From the cell containing the given text, extract its center point as (x, y) coordinate. 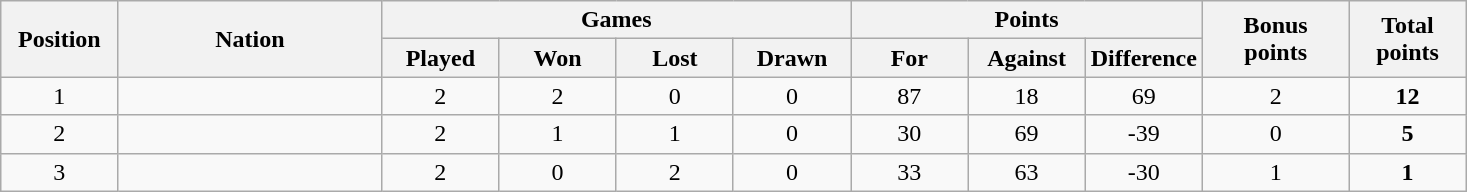
5 (1408, 134)
3 (60, 172)
30 (910, 134)
Played (440, 58)
18 (1026, 96)
Totalpoints (1408, 39)
Against (1026, 58)
For (910, 58)
Games (616, 20)
Points (1027, 20)
Drawn (792, 58)
12 (1408, 96)
-39 (1144, 134)
Bonuspoints (1276, 39)
33 (910, 172)
Won (558, 58)
Nation (250, 39)
87 (910, 96)
-30 (1144, 172)
Difference (1144, 58)
Lost (674, 58)
Position (60, 39)
63 (1026, 172)
